Identify which cell holds the provided text, then report its [x, y] central coordinate. 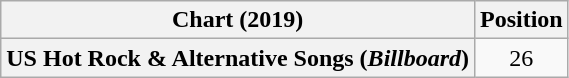
US Hot Rock & Alternative Songs (Billboard) [238, 58]
Chart (2019) [238, 20]
26 [521, 58]
Position [521, 20]
